Return the (x, y) coordinate for the center point of the cell that contains the specified text.  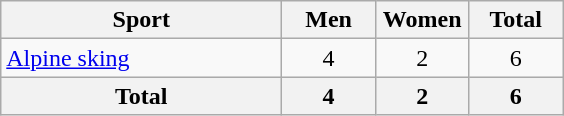
Men (329, 20)
Alpine sking (142, 58)
Women (422, 20)
Sport (142, 20)
